Pinpoint the cell where the given text exists, returning its (x, y) midpoint coordinate. 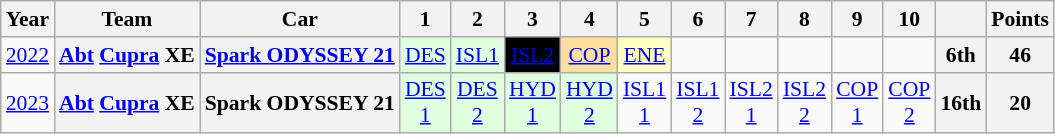
6 (698, 19)
6th (960, 55)
DES (426, 55)
2 (478, 19)
COP2 (909, 102)
DES1 (426, 102)
2023 (28, 102)
ISL1 (478, 55)
16th (960, 102)
ISL21 (750, 102)
2022 (28, 55)
DES2 (478, 102)
COP1 (857, 102)
Points (1020, 19)
Year (28, 19)
3 (532, 19)
ISL11 (644, 102)
46 (1020, 55)
Car (300, 19)
ISL22 (804, 102)
20 (1020, 102)
ENE (644, 55)
10 (909, 19)
ISL2 (532, 55)
HYD1 (532, 102)
8 (804, 19)
4 (590, 19)
HYD2 (590, 102)
9 (857, 19)
5 (644, 19)
1 (426, 19)
ISL12 (698, 102)
7 (750, 19)
COP (590, 55)
Team (127, 19)
